For the text-containing cell, return its midpoint in (X, Y) coordinate format. 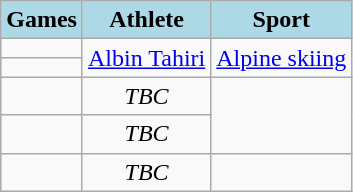
Alpine skiing (282, 58)
Albin Tahiri (146, 58)
Sport (282, 20)
Athlete (146, 20)
Games (42, 20)
